From the cell containing the given text, extract its center point as [x, y] coordinate. 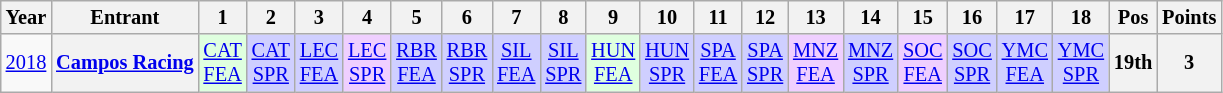
SOCFEA [922, 63]
1 [222, 17]
YMCSPR [1081, 63]
Campos Racing [124, 63]
18 [1081, 17]
Pos [1133, 17]
RBRFEA [416, 63]
SPASPR [765, 63]
LECFEA [319, 63]
LECSPR [367, 63]
16 [972, 17]
15 [922, 17]
6 [467, 17]
5 [416, 17]
8 [563, 17]
11 [718, 17]
13 [816, 17]
SILSPR [563, 63]
4 [367, 17]
7 [516, 17]
Year [26, 17]
Entrant [124, 17]
HUNFEA [613, 63]
19th [1133, 63]
YMCFEA [1025, 63]
9 [613, 17]
SPAFEA [718, 63]
10 [667, 17]
MNZFEA [816, 63]
2 [271, 17]
14 [870, 17]
CATFEA [222, 63]
HUNSPR [667, 63]
17 [1025, 17]
MNZSPR [870, 63]
SOCSPR [972, 63]
12 [765, 17]
Points [1189, 17]
SILFEA [516, 63]
RBRSPR [467, 63]
2018 [26, 63]
CATSPR [271, 63]
